Capture the cell that displays the provided text and extract its (X, Y) central coordinate. 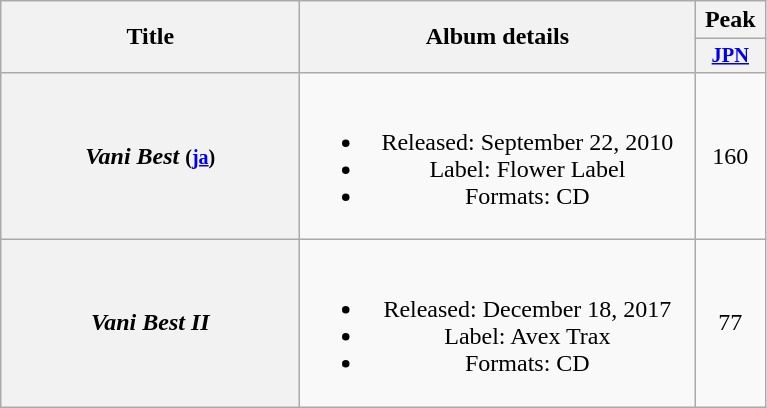
77 (730, 324)
160 (730, 156)
Title (150, 37)
Released: December 18, 2017Label: Avex TraxFormats: CD (498, 324)
Vani Best II (150, 324)
JPN (730, 56)
Peak (730, 20)
Album details (498, 37)
Vani Best (ja) (150, 156)
Released: September 22, 2010Label: Flower LabelFormats: CD (498, 156)
